Return (x, y) of the center of cell containing provided text 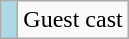
Guest cast (73, 20)
